Find where the given text appears and provide that cell's center as (x, y) coordinate. 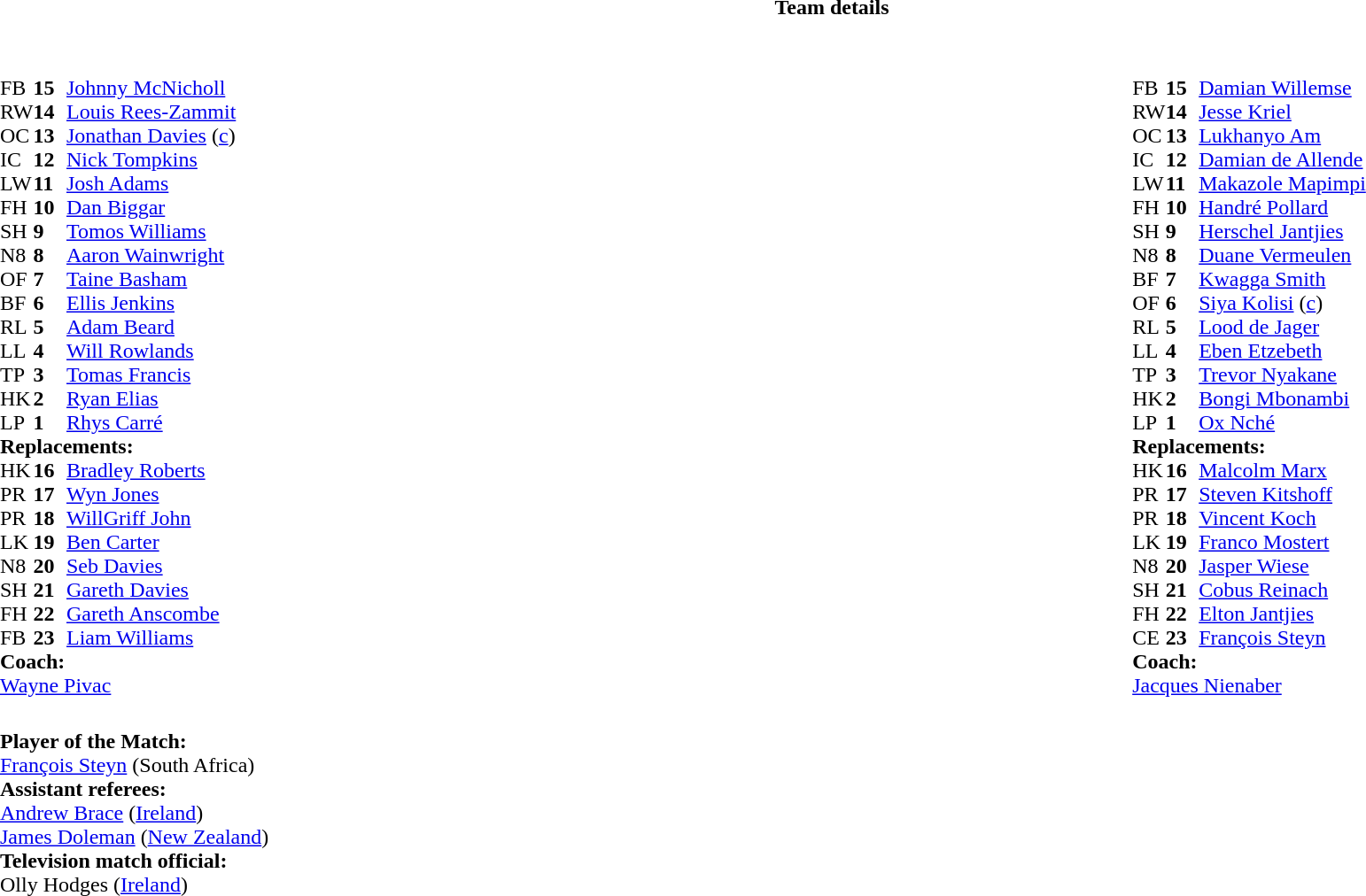
Tomos Williams (151, 232)
Wyn Jones (151, 494)
Adam Beard (151, 328)
Rhys Carré (151, 423)
Jasper Wiese (1283, 567)
Nick Tompkins (151, 159)
Elton Jantjies (1283, 614)
CE (1149, 637)
Eben Etzebeth (1283, 351)
Herschel Jantjies (1283, 232)
Jonathan Davies (c) (151, 136)
Bradley Roberts (151, 471)
Ellis Jenkins (151, 303)
Liam Williams (151, 637)
Tomas Francis (151, 375)
Lukhanyo Am (1283, 136)
Taine Basham (151, 280)
Handré Pollard (1283, 207)
Ryan Elias (151, 398)
Damian Willemse (1283, 89)
Jacques Nienaber (1249, 685)
Louis Rees-Zammit (151, 112)
Wayne Pivac (118, 685)
Dan Biggar (151, 207)
Vincent Koch (1283, 519)
Ben Carter (151, 542)
Makazole Mapimpi (1283, 184)
Lood de Jager (1283, 328)
Steven Kitshoff (1283, 494)
Will Rowlands (151, 351)
Gareth Anscombe (151, 614)
Malcolm Marx (1283, 471)
Aaron Wainwright (151, 255)
Jesse Kriel (1283, 112)
WillGriff John (151, 519)
Seb Davies (151, 567)
Bongi Mbonambi (1283, 398)
Ox Nché (1283, 423)
Trevor Nyakane (1283, 375)
Cobus Reinach (1283, 590)
Damian de Allende (1283, 159)
Johnny McNicholl (151, 89)
Kwagga Smith (1283, 280)
François Steyn (1283, 637)
Duane Vermeulen (1283, 255)
Siya Kolisi (c) (1283, 303)
Josh Adams (151, 184)
Franco Mostert (1283, 542)
Gareth Davies (151, 590)
